From the cell containing the given text, extract its center point as [x, y] coordinate. 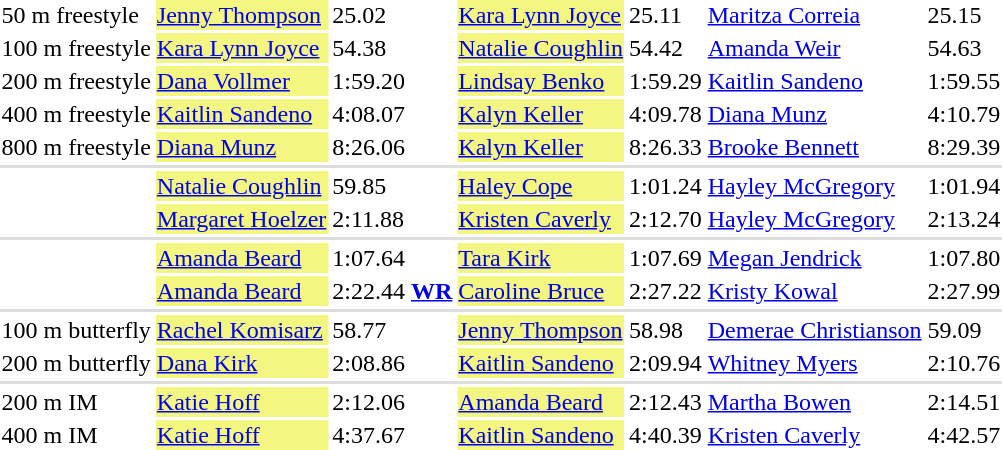
2:12.06 [392, 402]
1:07.69 [665, 258]
Rachel Komisarz [241, 330]
4:09.78 [665, 114]
2:14.51 [964, 402]
1:59.29 [665, 81]
8:29.39 [964, 147]
59.09 [964, 330]
2:13.24 [964, 219]
2:27.22 [665, 291]
800 m freestyle [76, 147]
Demerae Christianson [814, 330]
Maritza Correia [814, 15]
Margaret Hoelzer [241, 219]
200 m butterfly [76, 363]
1:07.80 [964, 258]
200 m IM [76, 402]
Haley Cope [541, 186]
400 m IM [76, 435]
Brooke Bennett [814, 147]
Tara Kirk [541, 258]
1:01.94 [964, 186]
1:07.64 [392, 258]
Dana Kirk [241, 363]
4:37.67 [392, 435]
4:08.07 [392, 114]
54.63 [964, 48]
58.98 [665, 330]
50 m freestyle [76, 15]
59.85 [392, 186]
2:08.86 [392, 363]
1:59.20 [392, 81]
25.02 [392, 15]
2:22.44 WR [392, 291]
4:10.79 [964, 114]
4:42.57 [964, 435]
1:59.55 [964, 81]
25.15 [964, 15]
2:27.99 [964, 291]
Megan Jendrick [814, 258]
Martha Bowen [814, 402]
Whitney Myers [814, 363]
Kristy Kowal [814, 291]
Dana Vollmer [241, 81]
25.11 [665, 15]
100 m butterfly [76, 330]
Lindsay Benko [541, 81]
8:26.33 [665, 147]
2:10.76 [964, 363]
Amanda Weir [814, 48]
8:26.06 [392, 147]
54.38 [392, 48]
58.77 [392, 330]
2:12.70 [665, 219]
100 m freestyle [76, 48]
Caroline Bruce [541, 291]
54.42 [665, 48]
200 m freestyle [76, 81]
2:12.43 [665, 402]
400 m freestyle [76, 114]
2:11.88 [392, 219]
2:09.94 [665, 363]
1:01.24 [665, 186]
4:40.39 [665, 435]
